For the text-containing cell, return its midpoint in (x, y) coordinate format. 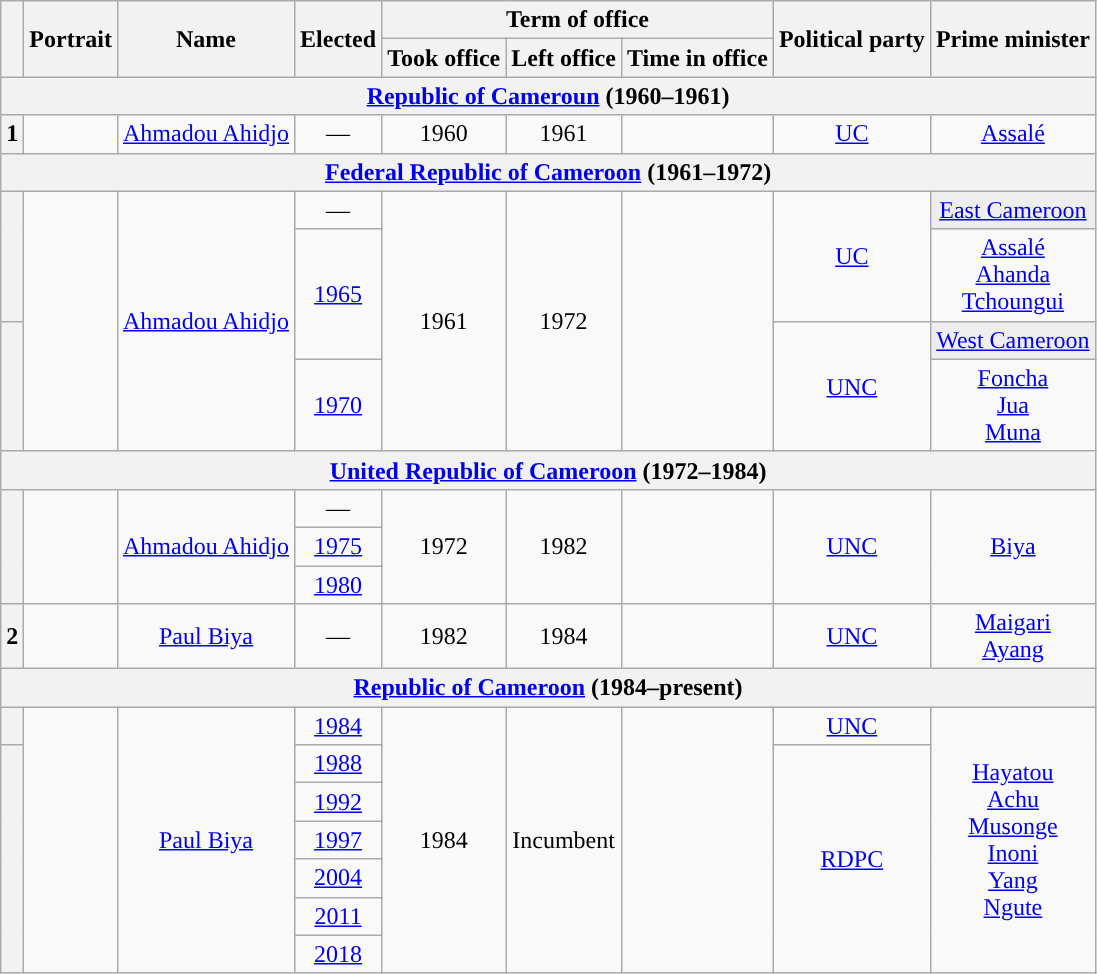
2018 (338, 954)
Republic of Cameroon (1984–present) (548, 688)
Time in office (697, 58)
1980 (338, 585)
Political party (852, 39)
Took office (444, 58)
1997 (338, 840)
Federal Republic of Cameroon (1961–1972) (548, 172)
1975 (338, 546)
2004 (338, 878)
1960 (444, 134)
West Cameroon (1012, 340)
Portrait (71, 39)
United Republic of Cameroon (1972–1984) (548, 470)
1988 (338, 764)
Republic of Cameroun (1960–1961) (548, 96)
Left office (564, 58)
Term of office (578, 20)
AssaléAhandaTchoungui (1012, 275)
1965 (338, 294)
2 (12, 636)
1992 (338, 802)
Biya (1012, 546)
2011 (338, 916)
1 (12, 134)
Assalé (1012, 134)
HayatouAchuMusongeInoniYangNgute (1012, 840)
MaigariAyang (1012, 636)
FonchaJuaMuna (1012, 405)
East Cameroon (1012, 210)
Prime minister (1012, 39)
Name (206, 39)
1970 (338, 405)
Incumbent (564, 840)
RDPC (852, 859)
Elected (338, 39)
